Return (x, y) of the center of cell containing provided text 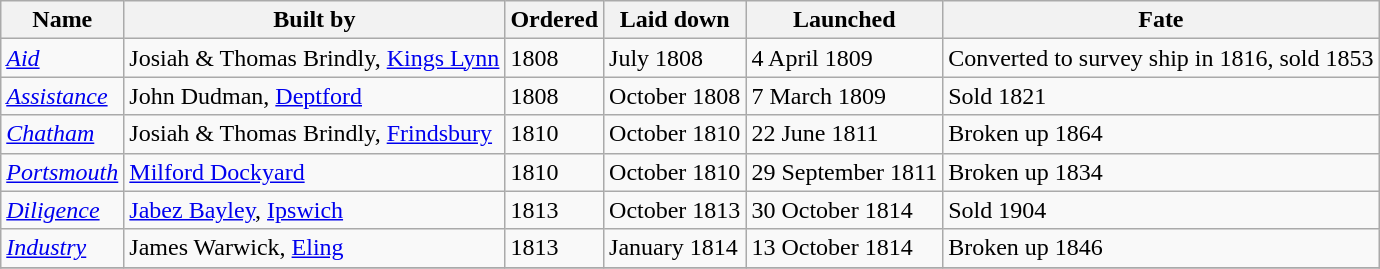
Diligence (62, 210)
Sold 1904 (1161, 210)
Aid (62, 58)
Broken up 1834 (1161, 172)
James Warwick, Eling (314, 248)
30 October 1814 (844, 210)
Laid down (675, 20)
7 March 1809 (844, 96)
Broken up 1864 (1161, 134)
October 1808 (675, 96)
Industry (62, 248)
October 1813 (675, 210)
Launched (844, 20)
Josiah & Thomas Brindly, Kings Lynn (314, 58)
Converted to survey ship in 1816, sold 1853 (1161, 58)
Ordered (554, 20)
13 October 1814 (844, 248)
4 April 1809 (844, 58)
Assistance (62, 96)
Milford Dockyard (314, 172)
Portsmouth (62, 172)
July 1808 (675, 58)
Chatham (62, 134)
29 September 1811 (844, 172)
22 June 1811 (844, 134)
Fate (1161, 20)
Broken up 1846 (1161, 248)
Josiah & Thomas Brindly, Frindsbury (314, 134)
Sold 1821 (1161, 96)
Name (62, 20)
John Dudman, Deptford (314, 96)
Built by (314, 20)
January 1814 (675, 248)
Jabez Bayley, Ipswich (314, 210)
